From the cell containing the given text, extract its center point as [X, Y] coordinate. 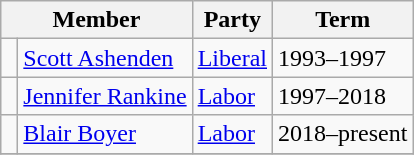
Liberal [232, 58]
Scott Ashenden [105, 58]
Blair Boyer [105, 134]
Term [343, 20]
1997–2018 [343, 96]
1993–1997 [343, 58]
Jennifer Rankine [105, 96]
Party [232, 20]
Member [96, 20]
2018–present [343, 134]
